Determine the (X, Y) coordinate at the center of the cell enclosing the given text.  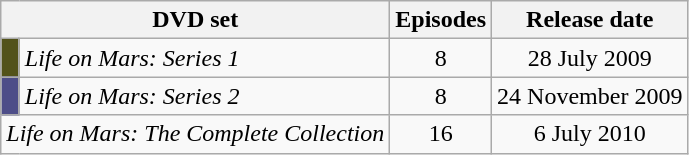
Life on Mars: The Complete Collection (196, 134)
Release date (590, 20)
Life on Mars: Series 2 (204, 96)
16 (441, 134)
28 July 2009 (590, 58)
DVD set (196, 20)
Life on Mars: Series 1 (204, 58)
24 November 2009 (590, 96)
6 July 2010 (590, 134)
Episodes (441, 20)
